Find where the given text appears and provide that cell's center as [x, y] coordinate. 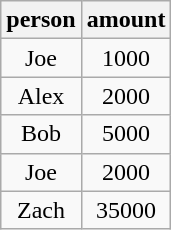
Alex [41, 96]
35000 [126, 210]
1000 [126, 58]
amount [126, 20]
Zach [41, 210]
5000 [126, 134]
person [41, 20]
Bob [41, 134]
